Pinpoint the cell where the given text exists, returning its (x, y) midpoint coordinate. 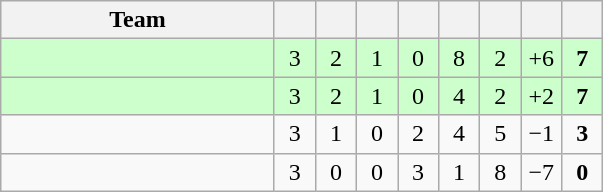
−1 (542, 134)
+2 (542, 96)
Team (138, 20)
−7 (542, 172)
+6 (542, 58)
5 (500, 134)
